Extract the (X, Y) coordinate from the center of the cell holding the provided text.  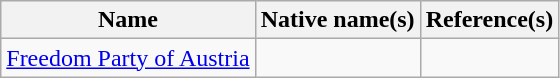
Freedom Party of Austria (128, 58)
Name (128, 20)
Reference(s) (490, 20)
Native name(s) (338, 20)
